Provide the (X, Y) coordinate of the cell's center where the given text is located.  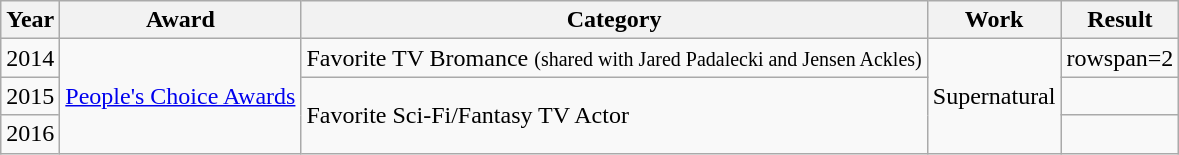
2015 (30, 96)
Award (180, 20)
rowspan=2 (1120, 58)
Favorite TV Bromance (shared with Jared Padalecki and Jensen Ackles) (614, 58)
Result (1120, 20)
Favorite Sci-Fi/Fantasy TV Actor (614, 115)
Work (994, 20)
2016 (30, 134)
Year (30, 20)
Supernatural (994, 96)
Category (614, 20)
2014 (30, 58)
People's Choice Awards (180, 96)
